From the cell containing the given text, extract its center point as [X, Y] coordinate. 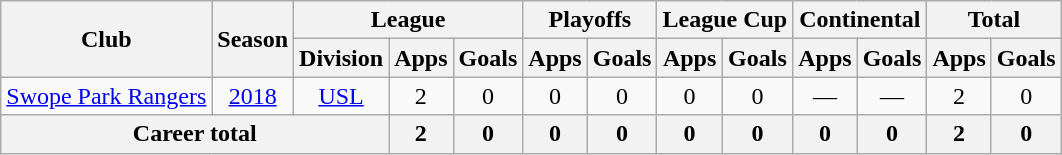
Continental [860, 20]
Playoffs [590, 20]
USL [342, 96]
Career total [195, 134]
Division [342, 58]
2018 [253, 96]
Total [994, 20]
Club [106, 39]
Swope Park Rangers [106, 96]
League Cup [725, 20]
League [408, 20]
Season [253, 39]
